For the text-containing cell, return its midpoint in (X, Y) coordinate format. 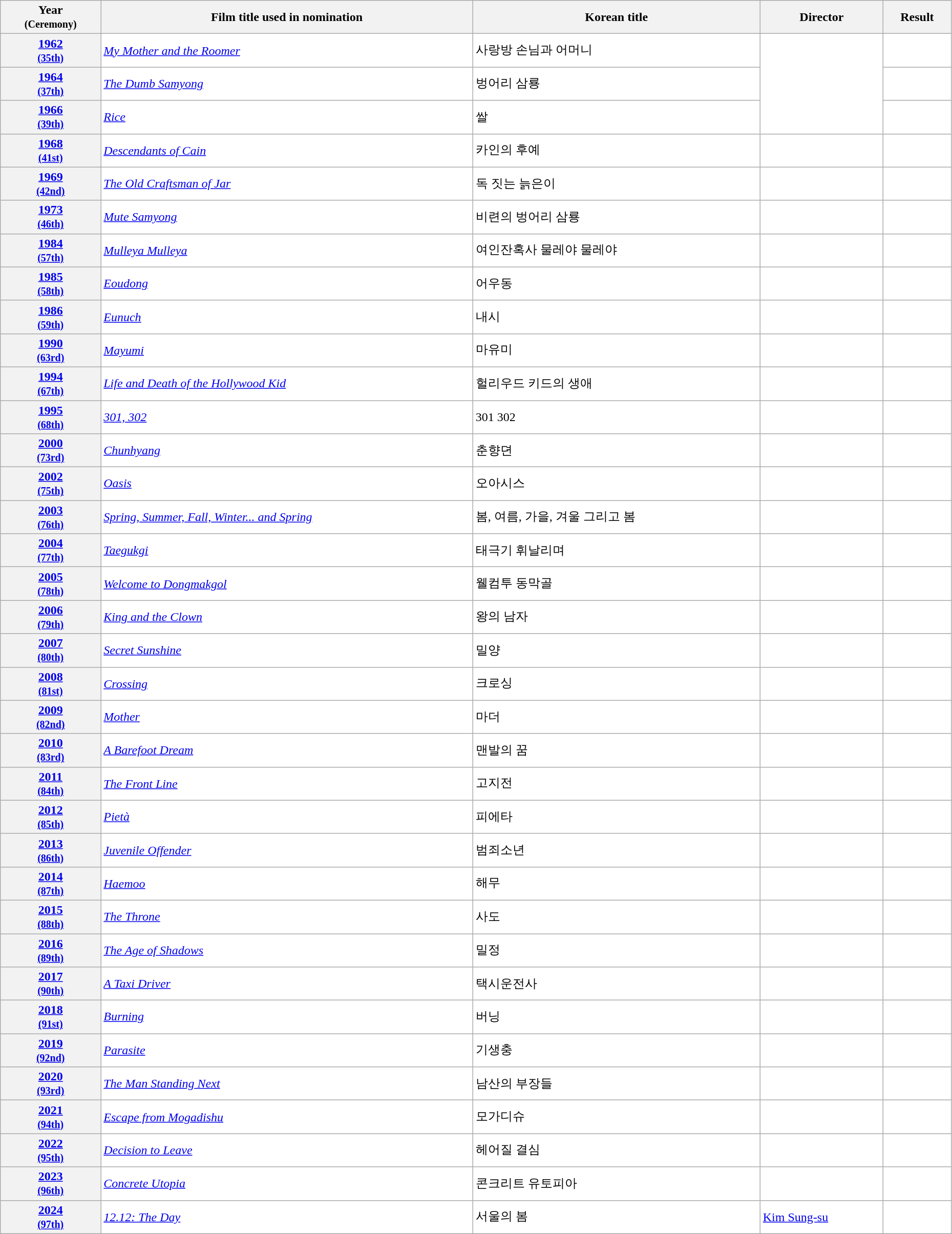
범죄소년 (617, 850)
2005(78th) (51, 584)
쌀 (617, 117)
버닝 (617, 1017)
봄, 여름, 가을, 겨울 그리고 봄 (617, 517)
The Throne (287, 917)
콘크리트 유토피아 (617, 1183)
12.12: The Day (287, 1217)
1986(59th) (51, 317)
2021(94th) (51, 1117)
비련의 벙어리 삼룡 (617, 217)
Life and Death of the Hollywood Kid (287, 383)
1985(58th) (51, 284)
크로싱 (617, 683)
Film title used in nomination (287, 17)
웰컴투 동막골 (617, 584)
The Man Standing Next (287, 1084)
2011(84th) (51, 784)
기생충 (617, 1050)
2023(96th) (51, 1183)
여인잔혹사 물레야 물레야 (617, 250)
1962(35th) (51, 50)
2008(81st) (51, 683)
마유미 (617, 350)
2020(93rd) (51, 1084)
2004(77th) (51, 550)
2017(90th) (51, 984)
A Taxi Driver (287, 984)
2006(79th) (51, 617)
Haemoo (287, 883)
Parasite (287, 1050)
2007(80th) (51, 651)
2024(97th) (51, 1217)
A Barefoot Dream (287, 750)
Pietà (287, 817)
1990(63rd) (51, 350)
사도 (617, 917)
2022(95th) (51, 1151)
King and the Clown (287, 617)
피에타 (617, 817)
Result (918, 17)
Korean title (617, 17)
태극기 휘날리며 (617, 550)
Mute Samyong (287, 217)
2014(87th) (51, 883)
Taegukgi (287, 550)
모가디슈 (617, 1117)
Mother (287, 717)
Spring, Summer, Fall, Winter... and Spring (287, 517)
1964(37th) (51, 84)
밀정 (617, 950)
마더 (617, 717)
Kim Sung-su (821, 1217)
1966(39th) (51, 117)
My Mother and the Roomer (287, 50)
헐리우드 키드의 생애 (617, 383)
택시운전사 (617, 984)
Eunuch (287, 317)
2012(85th) (51, 817)
1984(57th) (51, 250)
Rice (287, 117)
2002(75th) (51, 484)
카인의 후예 (617, 151)
1994(67th) (51, 383)
2019(92nd) (51, 1050)
어우동 (617, 284)
오아시스 (617, 484)
Secret Sunshine (287, 651)
Oasis (287, 484)
맨발의 꿈 (617, 750)
남산의 부장들 (617, 1084)
Concrete Utopia (287, 1183)
춘향뎐 (617, 451)
Mulleya Mulleya (287, 250)
The Old Craftsman of Jar (287, 183)
2000(73rd) (51, 451)
2018(91st) (51, 1017)
301 302 (617, 417)
1968(41st) (51, 151)
Juvenile Offender (287, 850)
해무 (617, 883)
밀양 (617, 651)
1969(42nd) (51, 183)
Director (821, 17)
Burning (287, 1017)
2003(76th) (51, 517)
Mayumi (287, 350)
벙어리 삼룡 (617, 84)
Chunhyang (287, 451)
Escape from Mogadishu (287, 1117)
2010(83rd) (51, 750)
The Front Line (287, 784)
헤어질 결심 (617, 1151)
내시 (617, 317)
Crossing (287, 683)
Eoudong (287, 284)
1973(46th) (51, 217)
왕의 남자 (617, 617)
Decision to Leave (287, 1151)
서울의 봄 (617, 1217)
Descendants of Cain (287, 151)
고지전 (617, 784)
2009(82nd) (51, 717)
2016(89th) (51, 950)
1995(68th) (51, 417)
2015(88th) (51, 917)
Year(Ceremony) (51, 17)
Welcome to Dongmakgol (287, 584)
독 짓는 늙은이 (617, 183)
The Dumb Samyong (287, 84)
사랑방 손님과 어머니 (617, 50)
301, 302 (287, 417)
2013(86th) (51, 850)
The Age of Shadows (287, 950)
